Locate the cell with the specified text and output its (x, y) center coordinate. 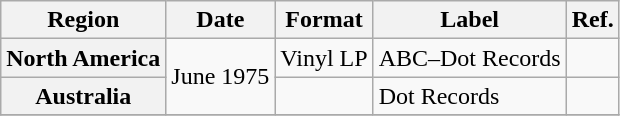
Label (470, 20)
June 1975 (220, 77)
Dot Records (470, 96)
North America (84, 58)
Region (84, 20)
Format (324, 20)
Vinyl LP (324, 58)
Australia (84, 96)
ABC–Dot Records (470, 58)
Ref. (592, 20)
Date (220, 20)
